Identify which cell holds the provided text, then report its [X, Y] central coordinate. 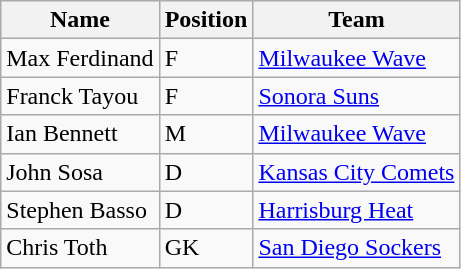
Harrisburg Heat [356, 210]
Team [356, 20]
Position [206, 20]
San Diego Sockers [356, 248]
Chris Toth [80, 248]
M [206, 134]
GK [206, 248]
Max Ferdinand [80, 58]
Name [80, 20]
John Sosa [80, 172]
Ian Bennett [80, 134]
Franck Tayou [80, 96]
Kansas City Comets [356, 172]
Sonora Suns [356, 96]
Stephen Basso [80, 210]
